Output the (x, y) coordinate of the center of the cell containing the given text.  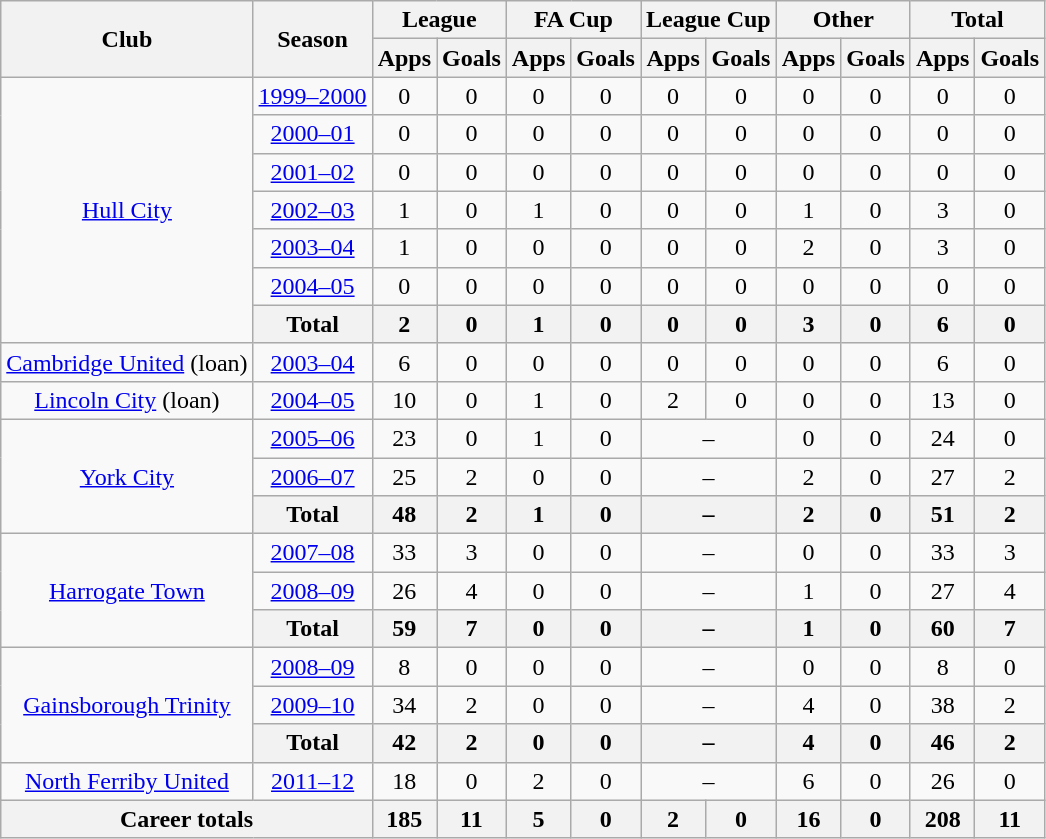
2006–07 (312, 477)
2007–08 (312, 553)
48 (404, 515)
208 (942, 819)
North Ferriby United (127, 781)
24 (942, 438)
185 (404, 819)
13 (942, 400)
Career totals (186, 819)
Hull City (127, 210)
18 (404, 781)
46 (942, 743)
51 (942, 515)
FA Cup (573, 20)
Season (312, 39)
1999–2000 (312, 96)
60 (942, 629)
10 (404, 400)
Other (843, 20)
League Cup (708, 20)
York City (127, 476)
34 (404, 705)
42 (404, 743)
2001–02 (312, 172)
Lincoln City (loan) (127, 400)
5 (538, 819)
2009–10 (312, 705)
Cambridge United (loan) (127, 362)
Harrogate Town (127, 591)
2000–01 (312, 134)
16 (808, 819)
25 (404, 477)
2011–12 (312, 781)
38 (942, 705)
2002–03 (312, 210)
League (439, 20)
2005–06 (312, 438)
59 (404, 629)
Gainsborough Trinity (127, 705)
23 (404, 438)
Club (127, 39)
